Capture the cell that displays the provided text and extract its [x, y] central coordinate. 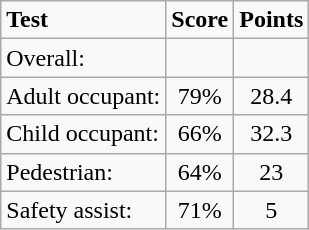
Points [272, 20]
Adult occupant: [84, 96]
Overall: [84, 58]
5 [272, 210]
64% [200, 172]
32.3 [272, 134]
Safety assist: [84, 210]
66% [200, 134]
Pedestrian: [84, 172]
28.4 [272, 96]
71% [200, 210]
Test [84, 20]
23 [272, 172]
79% [200, 96]
Child occupant: [84, 134]
Score [200, 20]
